Return the [x, y] coordinate for the center point of the cell that contains the specified text.  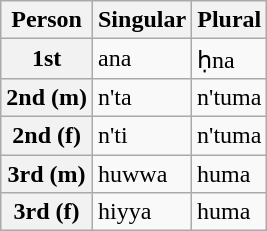
n'ti [142, 135]
ana [142, 59]
Singular [142, 20]
n'ta [142, 97]
hiyya [142, 212]
2nd (m) [47, 97]
Person [47, 20]
huwwa [142, 173]
ḥna [230, 59]
3rd (f) [47, 212]
Plural [230, 20]
1st [47, 59]
2nd (f) [47, 135]
3rd (m) [47, 173]
